Identify which cell holds the provided text, then report its [X, Y] central coordinate. 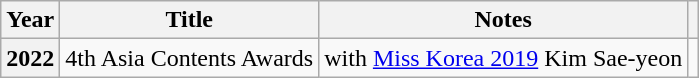
4th Asia Contents Awards [190, 58]
Year [30, 20]
2022 [30, 58]
Title [190, 20]
with Miss Korea 2019 Kim Sae-yeon [504, 58]
Notes [504, 20]
